Pinpoint the cell where the given text exists, returning its [x, y] midpoint coordinate. 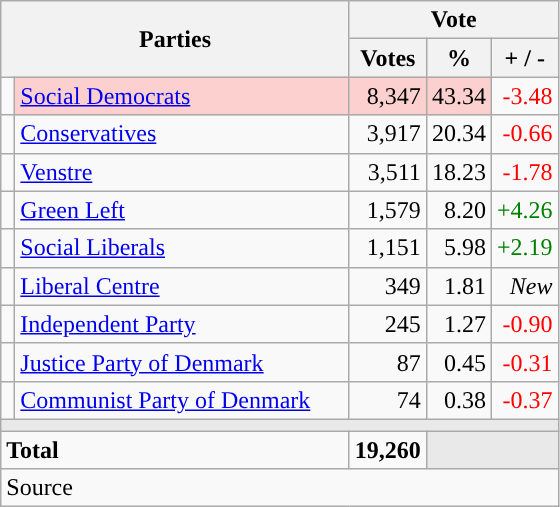
-0.31 [524, 362]
Social Liberals [182, 248]
0.38 [458, 400]
-3.48 [524, 96]
0.45 [458, 362]
20.34 [458, 134]
Source [280, 488]
Conservatives [182, 134]
-0.37 [524, 400]
Independent Party [182, 324]
% [458, 58]
Social Democrats [182, 96]
1.81 [458, 286]
Justice Party of Denmark [182, 362]
+4.26 [524, 210]
87 [388, 362]
+ / - [524, 58]
43.34 [458, 96]
-0.90 [524, 324]
245 [388, 324]
-1.78 [524, 172]
1,151 [388, 248]
Total [176, 449]
Liberal Centre [182, 286]
349 [388, 286]
Parties [176, 39]
New [524, 286]
Venstre [182, 172]
Vote [454, 20]
19,260 [388, 449]
74 [388, 400]
3,511 [388, 172]
Green Left [182, 210]
-0.66 [524, 134]
8.20 [458, 210]
+2.19 [524, 248]
5.98 [458, 248]
1,579 [388, 210]
Votes [388, 58]
Communist Party of Denmark [182, 400]
3,917 [388, 134]
8,347 [388, 96]
1.27 [458, 324]
18.23 [458, 172]
